Locate the cell with the specified text and output its [x, y] center coordinate. 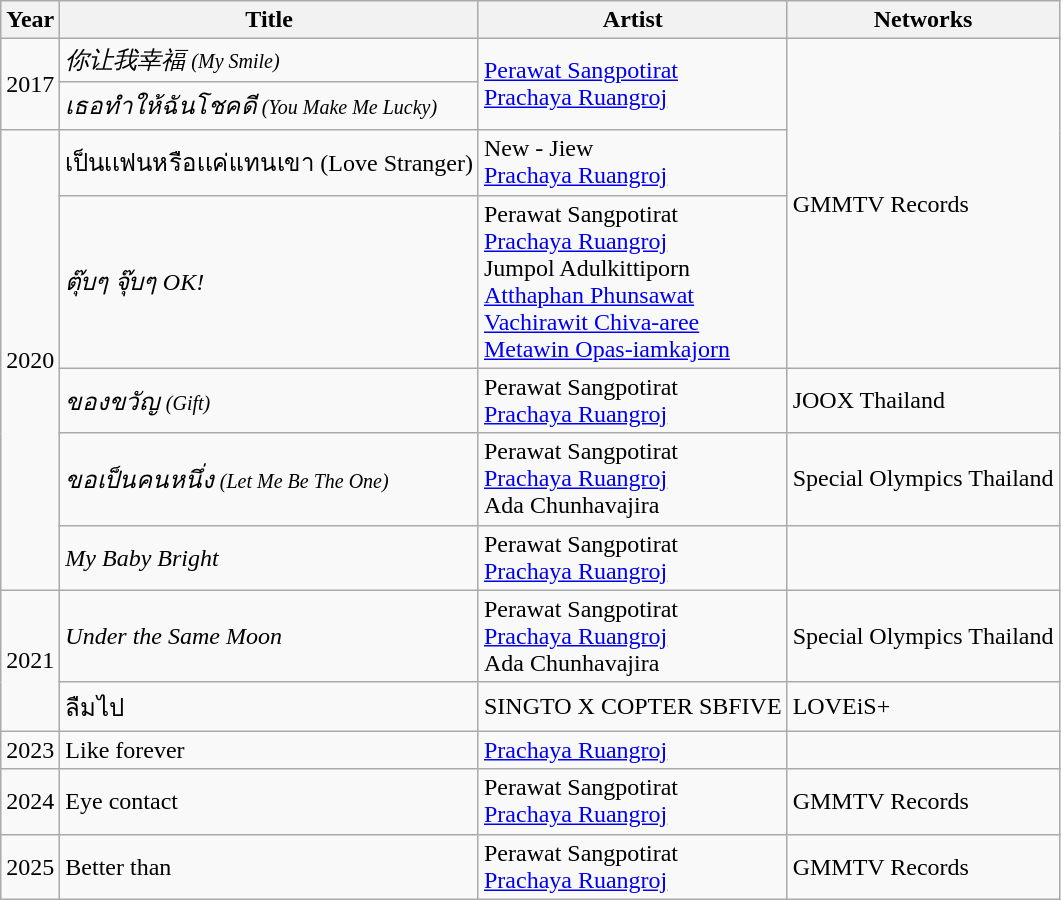
ตุ๊บๆ จุ๊บๆ OK! [270, 282]
เธอทำให้ฉันโชคดี (You Make Me Lucky) [270, 106]
2025 [30, 866]
SINGTO X COPTER SBFIVE [632, 706]
JOOX Thailand [923, 400]
Title [270, 20]
2024 [30, 802]
你让我幸福 (My Smile) [270, 60]
LOVEiS+ [923, 706]
Like forever [270, 750]
Prachaya Ruangroj [632, 750]
2021 [30, 660]
Better than [270, 866]
New - JiewPrachaya Ruangroj [632, 162]
ของขวัญ (Gift) [270, 400]
2020 [30, 360]
Year [30, 20]
Artist [632, 20]
ลืมไป [270, 706]
เป็นเเฟนหรือเเค่เเทนเขา (Love Stranger) [270, 162]
Perawat SangpotiratPrachaya RuangrojJumpol AdulkittipornAtthaphan PhunsawatVachirawit Chiva-areeMetawin Opas-iamkajorn [632, 282]
Networks [923, 20]
ขอเป็นคนหนึ่ง (Let Me Be The One) [270, 479]
Eye contact [270, 802]
2017 [30, 84]
2023 [30, 750]
Under the Same Moon [270, 636]
My Baby Bright [270, 558]
